Detect which cell encompasses the target text, then output its (x, y) center coordinate. 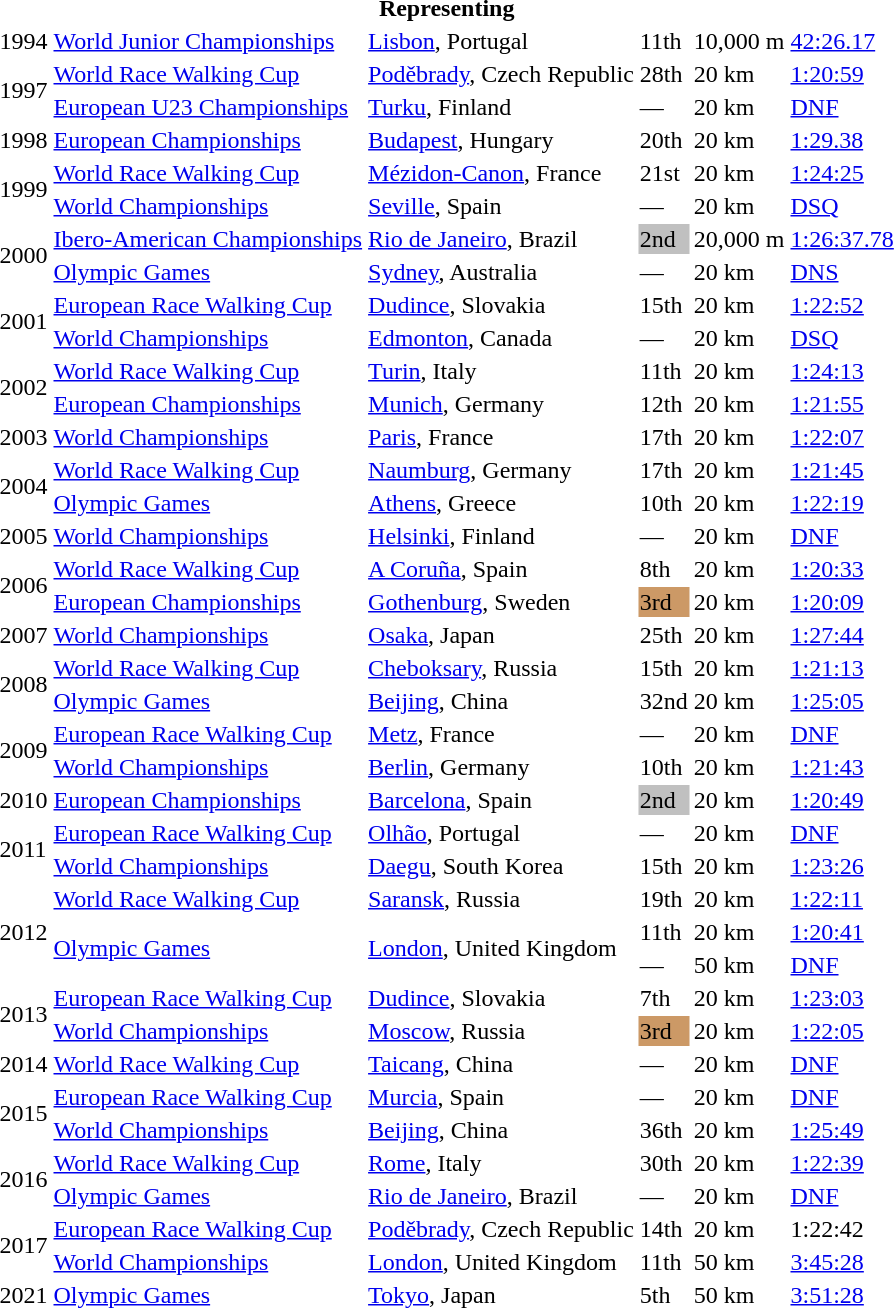
25th (664, 635)
12th (664, 404)
Olhão, Portugal (502, 833)
Mézidon-Canon, France (502, 173)
European U23 Championships (208, 107)
Budapest, Hungary (502, 140)
Daegu, South Korea (502, 866)
30th (664, 1163)
36th (664, 1130)
Rome, Italy (502, 1163)
Helsinki, Finland (502, 536)
28th (664, 74)
A Coruña, Spain (502, 569)
Athens, Greece (502, 503)
Cheboksary, Russia (502, 668)
Naumburg, Germany (502, 470)
Turku, Finland (502, 107)
Barcelona, Spain (502, 800)
14th (664, 1229)
20,000 m (739, 239)
Gothenburg, Sweden (502, 602)
Taicang, China (502, 1064)
Moscow, Russia (502, 1031)
Murcia, Spain (502, 1097)
21st (664, 173)
Turin, Italy (502, 371)
32nd (664, 701)
Edmonton, Canada (502, 338)
Lisbon, Portugal (502, 41)
World Junior Championships (208, 41)
19th (664, 899)
Saransk, Russia (502, 899)
20th (664, 140)
Paris, France (502, 437)
8th (664, 569)
Seville, Spain (502, 206)
Berlin, Germany (502, 767)
Sydney, Australia (502, 272)
10,000 m (739, 41)
7th (664, 998)
Osaka, Japan (502, 635)
Ibero-American Championships (208, 239)
Munich, Germany (502, 404)
Metz, France (502, 734)
